Pinpoint the cell where the given text exists, returning its (x, y) midpoint coordinate. 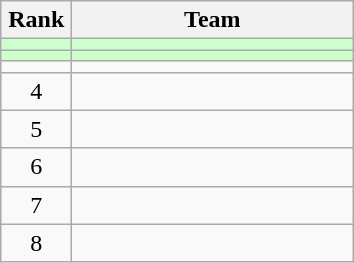
6 (36, 167)
4 (36, 91)
5 (36, 129)
Rank (36, 20)
7 (36, 205)
Team (212, 20)
8 (36, 243)
